Locate the cell with the specified text and output its [x, y] center coordinate. 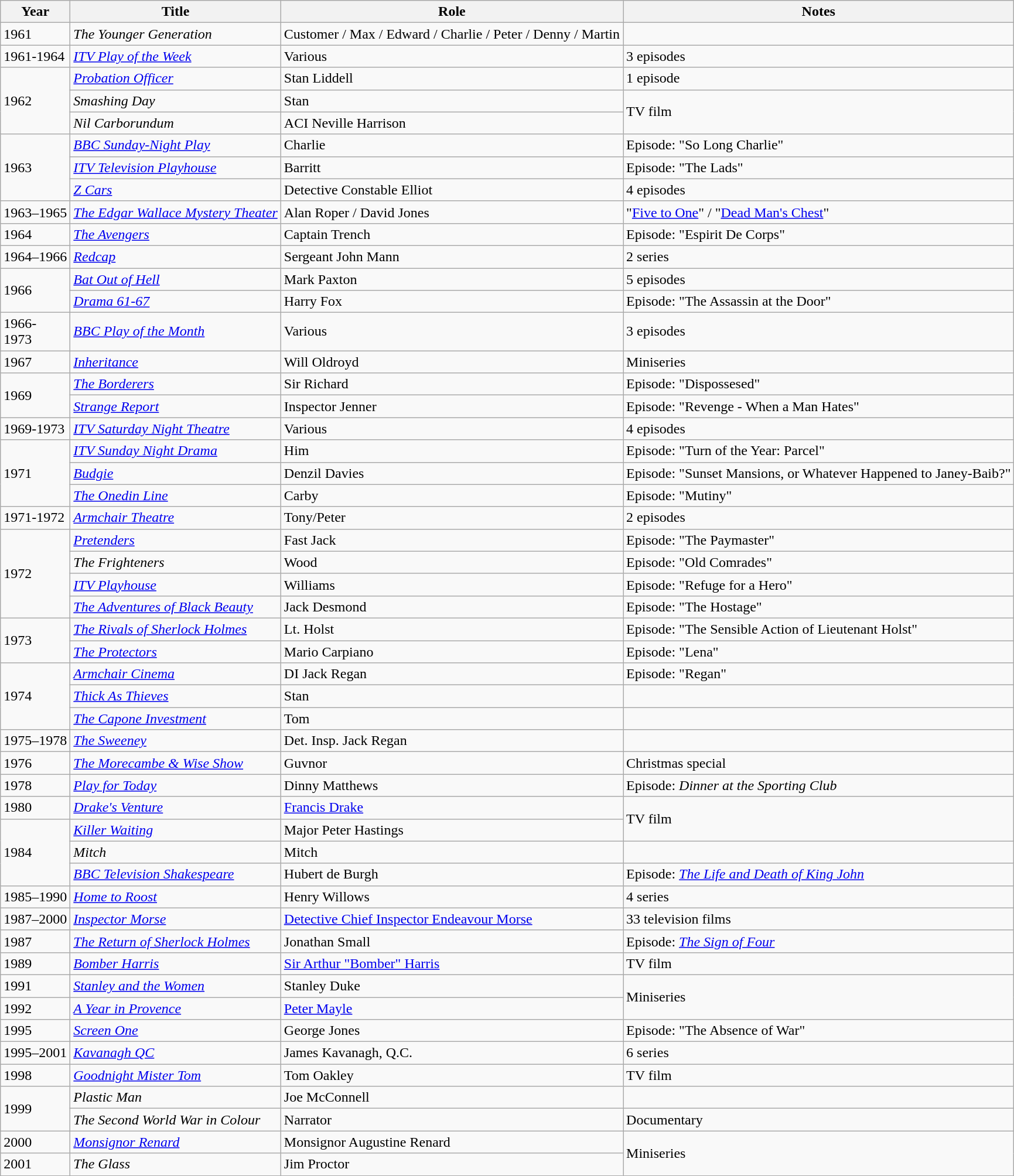
1987 [35, 941]
Armchair Cinema [176, 674]
Narrator [452, 1120]
Episode: "The Absence of War" [819, 1031]
Him [452, 451]
Mario Carpiano [452, 652]
Lt. Holst [452, 629]
Stanley and the Women [176, 986]
Episode: The Sign of Four [819, 941]
Henry Willows [452, 897]
Sergeant John Mann [452, 257]
Episode: "Mutiny" [819, 495]
Drake's Venture [176, 808]
1969-1973 [35, 429]
Bat Out of Hell [176, 279]
Francis Drake [452, 808]
Episode: "So Long Charlie" [819, 145]
Peter Mayle [452, 1008]
Strange Report [176, 406]
Mark Paxton [452, 279]
Barritt [452, 167]
Episode: "The Hostage" [819, 607]
Joe McConnell [452, 1098]
5 episodes [819, 279]
Dinny Matthews [452, 785]
Inspector Jenner [452, 406]
Role [452, 12]
The Rivals of Sherlock Holmes [176, 629]
1 episode [819, 78]
Nil Carborundum [176, 123]
Home to Roost [176, 897]
ITV Television Playhouse [176, 167]
1964–1966 [35, 257]
Wood [452, 562]
Sir Arthur "Bomber" Harris [452, 963]
Tony/Peter [452, 518]
1967 [35, 362]
Alan Roper / David Jones [452, 212]
Documentary [819, 1120]
Charlie [452, 145]
1998 [35, 1075]
1962 [35, 101]
1964 [35, 234]
Year [35, 12]
Notes [819, 12]
The Protectors [176, 652]
1984 [35, 852]
George Jones [452, 1031]
1980 [35, 808]
Play for Today [176, 785]
The Adventures of Black Beauty [176, 607]
Fast Jack [452, 540]
Monsignor Augustine Renard [452, 1142]
Inspector Morse [176, 919]
Detective Chief Inspector Endeavour Morse [452, 919]
Redcap [176, 257]
Captain Trench [452, 234]
A Year in Provence [176, 1008]
Episode: "Revenge - When a Man Hates" [819, 406]
Armchair Theatre [176, 518]
Bomber Harris [176, 963]
1989 [35, 963]
33 television films [819, 919]
DI Jack Regan [452, 674]
Tom [452, 719]
Stan Liddell [452, 78]
Episode: "Old Comrades" [819, 562]
Major Peter Hastings [452, 830]
Denzil Davies [452, 473]
The Glass [176, 1164]
The Capone Investment [176, 719]
Budgie [176, 473]
1987–2000 [35, 919]
Episode: "The Lads" [819, 167]
ITV Saturday Night Theatre [176, 429]
1966 [35, 290]
BBC Sunday-Night Play [176, 145]
Will Oldroyd [452, 362]
1961-1964 [35, 56]
Christmas special [819, 763]
Pretenders [176, 540]
The Return of Sherlock Holmes [176, 941]
Episode: "The Assassin at the Door" [819, 302]
Plastic Man [176, 1098]
The Sweeney [176, 741]
1963 [35, 167]
Hubert de Burgh [452, 874]
Kavanagh QC [176, 1053]
1971 [35, 473]
1963–1965 [35, 212]
ITV Playhouse [176, 584]
Episode: "Turn of the Year: Parcel" [819, 451]
Title [176, 12]
The Morecambe & Wise Show [176, 763]
ITV Sunday Night Drama [176, 451]
1966-1973 [35, 331]
Episode: Dinner at the Sporting Club [819, 785]
Killer Waiting [176, 830]
2001 [35, 1164]
The Avengers [176, 234]
The Onedin Line [176, 495]
Episode: "Regan" [819, 674]
The Second World War in Colour [176, 1120]
Episode: "The Sensible Action of Lieutenant Holst" [819, 629]
2000 [35, 1142]
Detective Constable Elliot [452, 190]
Det. Insp. Jack Regan [452, 741]
1972 [35, 573]
2 series [819, 257]
1961 [35, 34]
ITV Play of the Week [176, 56]
1974 [35, 696]
The Younger Generation [176, 34]
1976 [35, 763]
Episode: "Lena" [819, 652]
Goodnight Mister Tom [176, 1075]
Customer / Max / Edward / Charlie / Peter / Denny / Martin [452, 34]
Screen One [176, 1031]
1995 [35, 1031]
Jack Desmond [452, 607]
ACI Neville Harrison [452, 123]
James Kavanagh, Q.C. [452, 1053]
1969 [35, 395]
Williams [452, 584]
2 episodes [819, 518]
6 series [819, 1053]
Episode: "The Paymaster" [819, 540]
BBC Television Shakespeare [176, 874]
Episode: "Refuge for a Hero" [819, 584]
1999 [35, 1109]
Harry Fox [452, 302]
BBC Play of the Month [176, 331]
1995–2001 [35, 1053]
1975–1978 [35, 741]
1992 [35, 1008]
Carby [452, 495]
Monsignor Renard [176, 1142]
The Edgar Wallace Mystery Theater [176, 212]
1973 [35, 640]
1971-1972 [35, 518]
Guvnor [452, 763]
The Borderers [176, 384]
Episode: "Dispossesed" [819, 384]
"Five to One" / "Dead Man's Chest" [819, 212]
Stanley Duke [452, 986]
Sir Richard [452, 384]
Thick As Thieves [176, 696]
Episode: The Life and Death of King John [819, 874]
Smashing Day [176, 101]
Z Cars [176, 190]
Drama 61-67 [176, 302]
Episode: "Espirit De Corps" [819, 234]
Jim Proctor [452, 1164]
Tom Oakley [452, 1075]
Episode: "Sunset Mansions, or Whatever Happened to Janey-Baib?" [819, 473]
1985–1990 [35, 897]
Probation Officer [176, 78]
Jonathan Small [452, 941]
1991 [35, 986]
The Frighteners [176, 562]
4 series [819, 897]
Inheritance [176, 362]
1978 [35, 785]
